For the text-containing cell, return its midpoint in (X, Y) coordinate format. 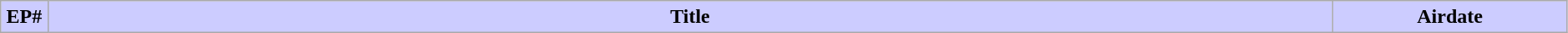
Title (690, 17)
EP# (24, 17)
Airdate (1450, 17)
